Determine the (x, y) coordinate at the center of the cell enclosing the given text.  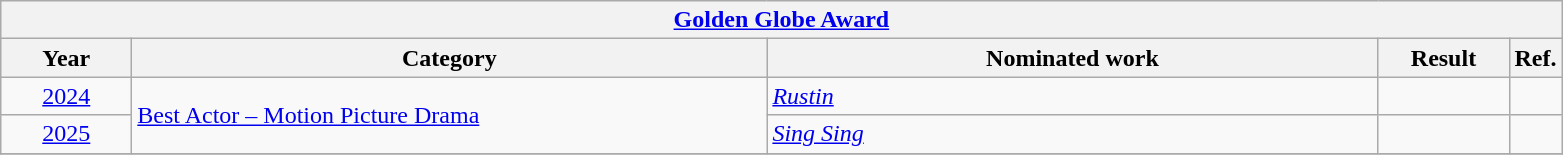
2024 (66, 96)
Category (450, 58)
Result (1444, 58)
Sing Sing (1072, 134)
Best Actor – Motion Picture Drama (450, 115)
Year (66, 58)
Ref. (1536, 58)
Nominated work (1072, 58)
2025 (66, 134)
Rustin (1072, 96)
Golden Globe Award (782, 20)
